Pinpoint the cell where the given text exists, returning its (X, Y) midpoint coordinate. 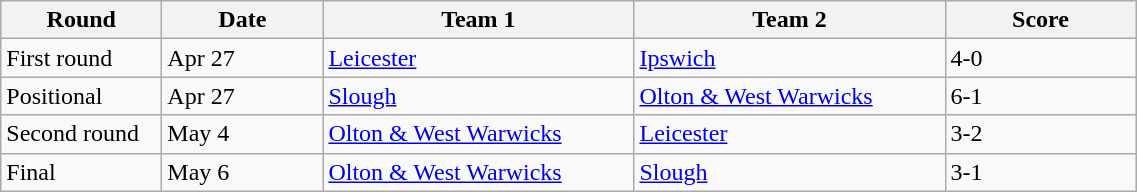
Positional (82, 96)
Ipswich (790, 58)
Round (82, 20)
May 4 (242, 134)
3-1 (1040, 172)
May 6 (242, 172)
Team 1 (478, 20)
Second round (82, 134)
Score (1040, 20)
4-0 (1040, 58)
Team 2 (790, 20)
First round (82, 58)
Final (82, 172)
Date (242, 20)
3-2 (1040, 134)
6-1 (1040, 96)
